Capture the cell that displays the provided text and extract its (X, Y) central coordinate. 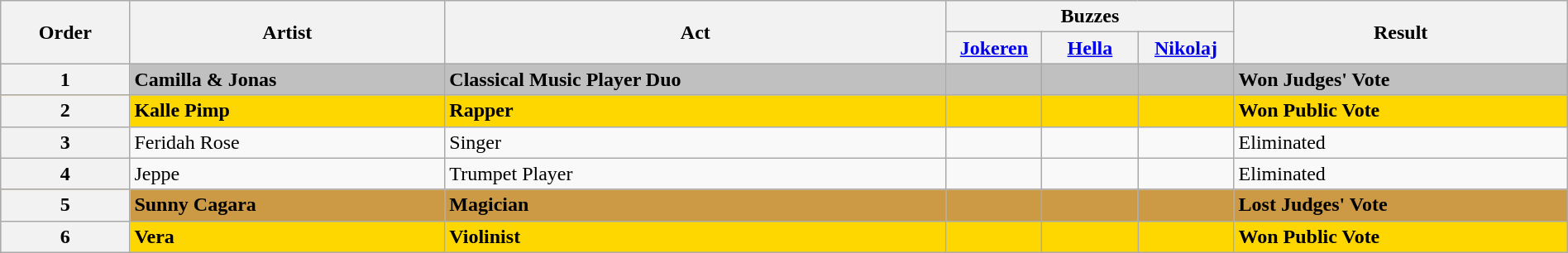
Result (1401, 32)
Magician (696, 205)
Kalle Pimp (288, 111)
1 (65, 79)
Won Judges' Vote (1401, 79)
Jeppe (288, 174)
2 (65, 111)
Trumpet Player (696, 174)
Singer (696, 142)
6 (65, 236)
5 (65, 205)
Vera (288, 236)
Violinist (696, 236)
4 (65, 174)
Feridah Rose (288, 142)
Hella (1090, 48)
Artist (288, 32)
Camilla & Jonas (288, 79)
Jokeren (994, 48)
3 (65, 142)
Lost Judges' Vote (1401, 205)
Nikolaj (1186, 48)
Buzzes (1090, 17)
Sunny Cagara (288, 205)
Rapper (696, 111)
Act (696, 32)
Classical Music Player Duo (696, 79)
Order (65, 32)
